Provide the (x, y) coordinate of the cell's center where the given text is located.  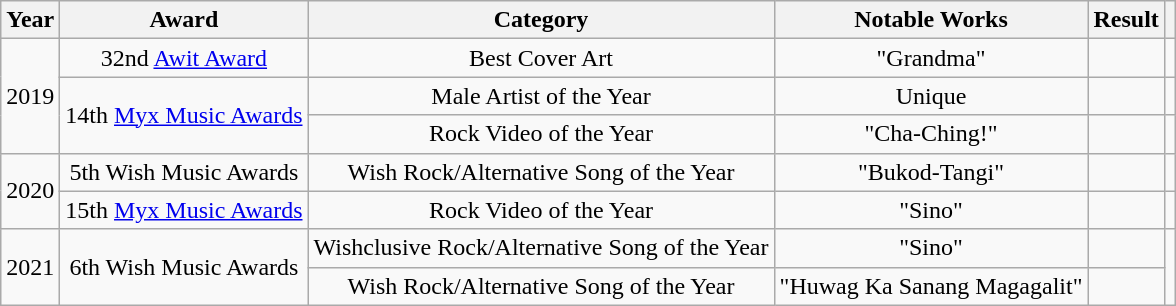
32nd Awit Award (184, 58)
6th Wish Music Awards (184, 267)
2021 (30, 267)
"Bukod-Tangi" (931, 172)
Award (184, 20)
Male Artist of the Year (541, 96)
2020 (30, 191)
Wishclusive Rock/Alternative Song of the Year (541, 248)
"Grandma" (931, 58)
"Huwag Ka Sanang Magagalit" (931, 286)
Category (541, 20)
Result (1126, 20)
Year (30, 20)
Best Cover Art (541, 58)
"Cha-Ching!" (931, 134)
2019 (30, 96)
Notable Works (931, 20)
5th Wish Music Awards (184, 172)
Unique (931, 96)
14th Myx Music Awards (184, 115)
15th Myx Music Awards (184, 210)
